Extract the [X, Y] coordinate from the center of the cell holding the provided text.  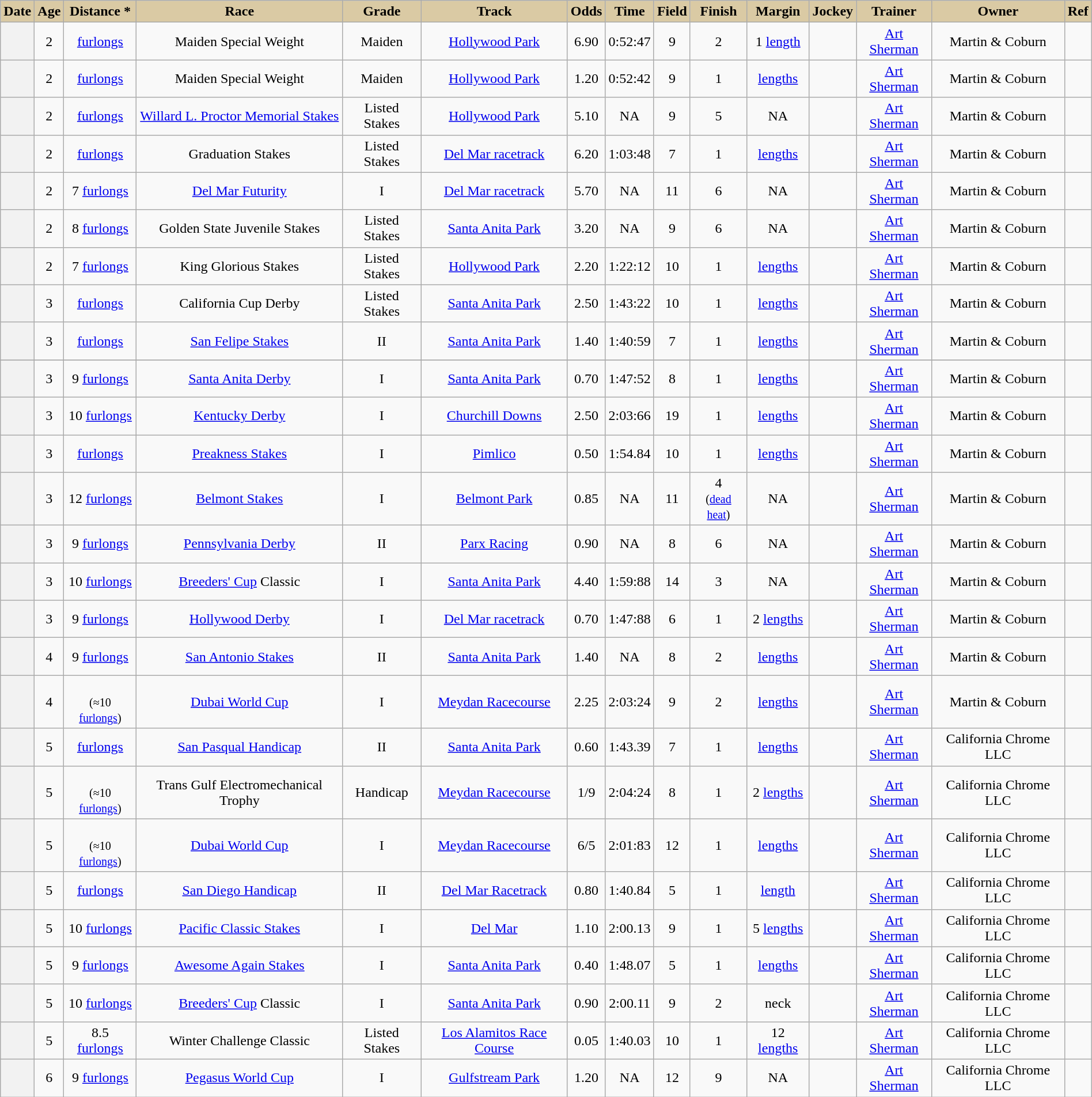
6/5 [586, 845]
1:40.84 [630, 891]
8 furlongs [100, 228]
Parx Racing [494, 544]
1 length [778, 41]
Track [494, 12]
Churchill Downs [494, 416]
Del Mar Racetrack [494, 891]
Willard L. Proctor Memorial Stakes [240, 116]
Pegasus World Cup [240, 1077]
5.70 [586, 191]
2:00.13 [630, 928]
1:40:59 [630, 341]
Del Mar Futurity [240, 191]
0.50 [586, 453]
0.85 [586, 499]
Kentucky Derby [240, 416]
2:03:24 [630, 702]
12 furlongs [100, 499]
2.25 [586, 702]
King Glorious Stakes [240, 266]
6.20 [586, 153]
Handicap [382, 792]
Margin [778, 12]
Grade [382, 12]
1:47:52 [630, 378]
4(dead heat) [718, 499]
Trainer [894, 12]
2:01:83 [630, 845]
San Antonio Stakes [240, 657]
1:22:12 [630, 266]
Time [630, 12]
0:52:42 [630, 78]
19 [672, 416]
Ref [1078, 12]
Pacific Classic Stakes [240, 928]
0.80 [586, 891]
3.20 [586, 228]
San Diego Handicap [240, 891]
1:43.39 [630, 747]
Graduation Stakes [240, 153]
Owner [998, 12]
1:40.03 [630, 1041]
1:54.84 [630, 453]
Belmont Stakes [240, 499]
1:03:48 [630, 153]
Jockey [833, 12]
1:59:88 [630, 582]
0.40 [586, 966]
Trans Gulf Electromechanical Trophy [240, 792]
6.90 [586, 41]
San Felipe Stakes [240, 341]
Los Alamitos Race Course [494, 1041]
1/9 [586, 792]
14 [672, 582]
2:03:66 [630, 416]
California Cup Derby [240, 303]
Belmont Park [494, 499]
Pimlico [494, 453]
5.10 [586, 116]
Age [50, 12]
Gulfstream Park [494, 1077]
2:04:24 [630, 792]
12 lengths [778, 1041]
4.40 [586, 582]
Santa Anita Derby [240, 378]
1:47:88 [630, 619]
1.10 [586, 928]
Golden State Juvenile Stakes [240, 228]
1:48.07 [630, 966]
neck [778, 1003]
5 lengths [778, 928]
length [778, 891]
Field [672, 12]
2:00.11 [630, 1003]
Race [240, 12]
1:43:22 [630, 303]
Preakness Stakes [240, 453]
0:52:47 [630, 41]
0.05 [586, 1041]
Awesome Again Stakes [240, 966]
Date [17, 12]
Finish [718, 12]
Distance * [100, 12]
Winter Challenge Classic [240, 1041]
0.60 [586, 747]
Hollywood Derby [240, 619]
Pennsylvania Derby [240, 544]
8.5 furlongs [100, 1041]
San Pasqual Handicap [240, 747]
2.20 [586, 266]
Del Mar [494, 928]
Odds [586, 12]
